Locate the cell with the specified text and output its [x, y] center coordinate. 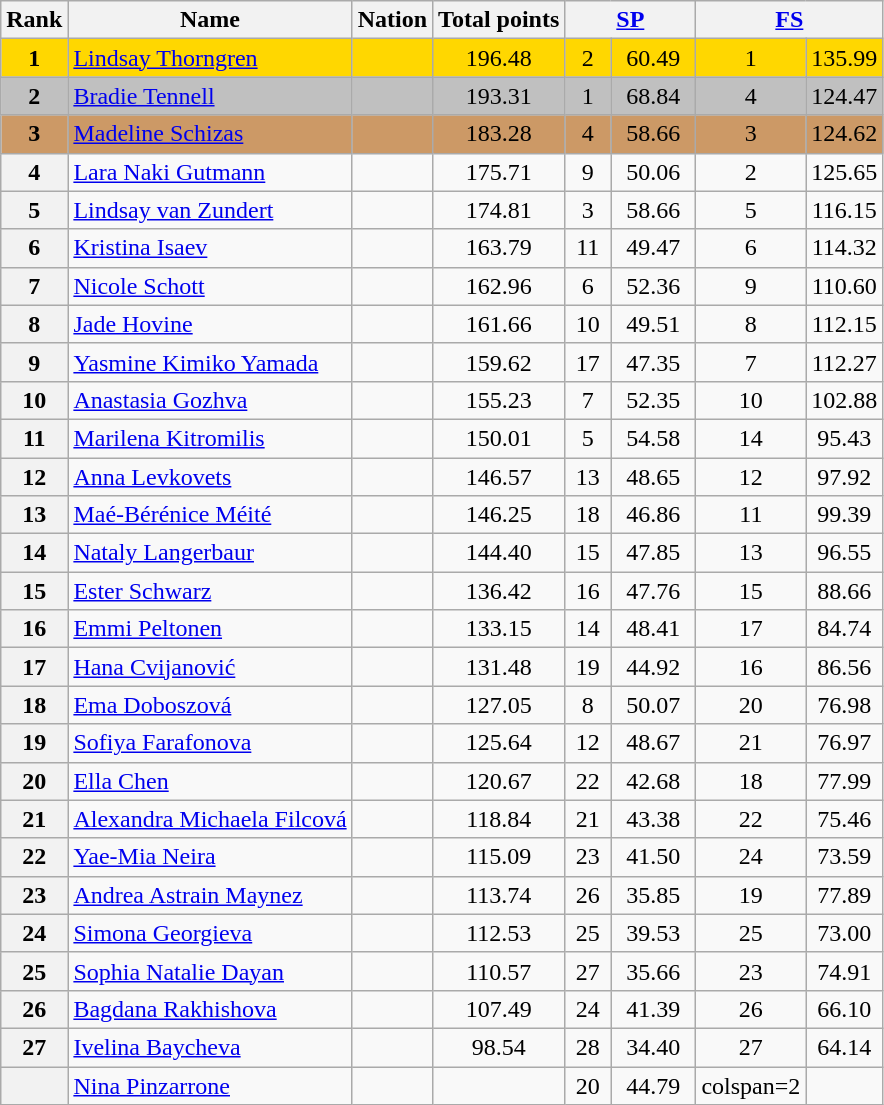
Anastasia Gozhva [210, 400]
86.56 [844, 667]
Nataly Langerbaur [210, 553]
FS [790, 20]
Name [210, 20]
Lara Naki Gutmann [210, 172]
113.74 [499, 895]
133.15 [499, 629]
135.99 [844, 58]
Emmi Peltonen [210, 629]
Yae-Mia Neira [210, 857]
44.79 [654, 1085]
Ella Chen [210, 781]
Hana Cvijanović [210, 667]
34.40 [654, 1047]
50.07 [654, 705]
174.81 [499, 210]
120.67 [499, 781]
Nina Pinzarrone [210, 1085]
112.53 [499, 933]
162.96 [499, 286]
Lindsay Thorngren [210, 58]
75.46 [844, 819]
43.38 [654, 819]
35.85 [654, 895]
50.06 [654, 172]
124.62 [844, 134]
127.05 [499, 705]
Marilena Kitromilis [210, 438]
49.51 [654, 324]
84.74 [844, 629]
Yasmine Kimiko Yamada [210, 362]
146.25 [499, 515]
54.58 [654, 438]
Madeline Schizas [210, 134]
Alexandra Michaela Filcová [210, 819]
110.57 [499, 971]
Total points [499, 20]
Nation [392, 20]
Maé-Bérénice Méité [210, 515]
28 [588, 1047]
Bradie Tennell [210, 96]
48.67 [654, 743]
Sofiya Farafonova [210, 743]
196.48 [499, 58]
68.84 [654, 96]
Nicole Schott [210, 286]
Simona Georgieva [210, 933]
46.86 [654, 515]
35.66 [654, 971]
73.00 [844, 933]
Lindsay van Zundert [210, 210]
125.65 [844, 172]
163.79 [499, 248]
Rank [34, 20]
131.48 [499, 667]
112.27 [844, 362]
48.65 [654, 477]
115.09 [499, 857]
125.64 [499, 743]
76.98 [844, 705]
161.66 [499, 324]
102.88 [844, 400]
Andrea Astrain Maynez [210, 895]
41.39 [654, 1009]
Ivelina Baycheva [210, 1047]
99.39 [844, 515]
48.41 [654, 629]
97.92 [844, 477]
colspan=2 [751, 1085]
116.15 [844, 210]
52.35 [654, 400]
76.97 [844, 743]
Jade Hovine [210, 324]
60.49 [654, 58]
66.10 [844, 1009]
73.59 [844, 857]
39.53 [654, 933]
47.76 [654, 591]
193.31 [499, 96]
183.28 [499, 134]
74.91 [844, 971]
118.84 [499, 819]
114.32 [844, 248]
124.47 [844, 96]
Ester Schwarz [210, 591]
155.23 [499, 400]
144.40 [499, 553]
Anna Levkovets [210, 477]
64.14 [844, 1047]
77.89 [844, 895]
41.50 [654, 857]
Kristina Isaev [210, 248]
95.43 [844, 438]
49.47 [654, 248]
Bagdana Rakhishova [210, 1009]
146.57 [499, 477]
47.35 [654, 362]
SP [630, 20]
88.66 [844, 591]
44.92 [654, 667]
42.68 [654, 781]
52.36 [654, 286]
159.62 [499, 362]
110.60 [844, 286]
175.71 [499, 172]
96.55 [844, 553]
98.54 [499, 1047]
107.49 [499, 1009]
136.42 [499, 591]
Sophia Natalie Dayan [210, 971]
47.85 [654, 553]
77.99 [844, 781]
Ema Doboszová [210, 705]
112.15 [844, 324]
150.01 [499, 438]
